Locate the cell with the specified text and output its (X, Y) center coordinate. 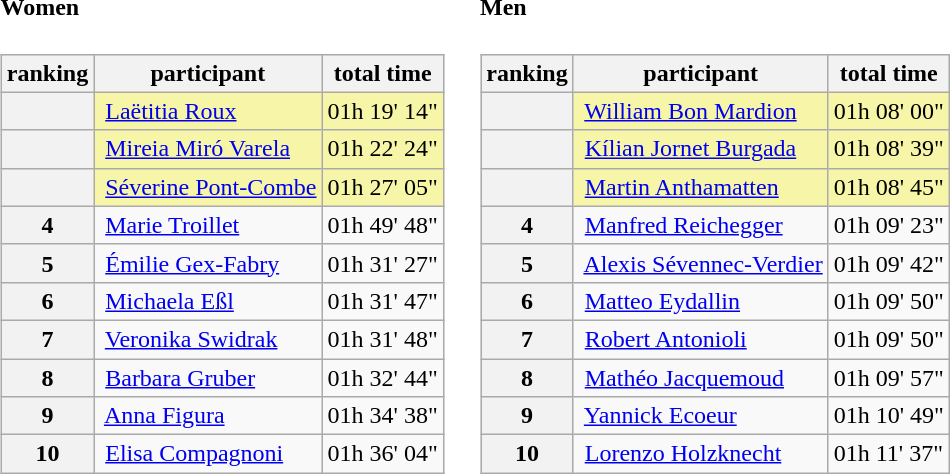
01h 31' 47" (382, 301)
01h 08' 45" (888, 187)
Robert Antonioli (700, 339)
Michaela Eßl (208, 301)
01h 22' 24" (382, 149)
Elisa Compagnoni (208, 454)
01h 19' 14" (382, 111)
Lorenzo Holzknecht (700, 454)
01h 49' 48" (382, 225)
Matteo Eydallin (700, 301)
01h 10' 49" (888, 416)
01h 09' 42" (888, 263)
01h 09' 57" (888, 378)
Émilie Gex-Fabry (208, 263)
01h 08' 00" (888, 111)
William Bon Mardion (700, 111)
Laëtitia Roux (208, 111)
Mireia Miró Varela (208, 149)
Alexis Sévennec-Verdier (700, 263)
Yannick Ecoeur (700, 416)
Barbara Gruber (208, 378)
01h 08' 39" (888, 149)
Martin Anthamatten (700, 187)
01h 36' 04" (382, 454)
Veronika Swidrak (208, 339)
Manfred Reichegger (700, 225)
Anna Figura (208, 416)
Mathéo Jacquemoud (700, 378)
01h 31' 48" (382, 339)
Marie Troillet (208, 225)
01h 11' 37" (888, 454)
Kílian Jornet Burgada (700, 149)
01h 09' 23" (888, 225)
01h 27' 05" (382, 187)
01h 34' 38" (382, 416)
01h 31' 27" (382, 263)
Séverine Pont-Combe (208, 187)
01h 32' 44" (382, 378)
